From the cell containing the given text, extract its center point as [x, y] coordinate. 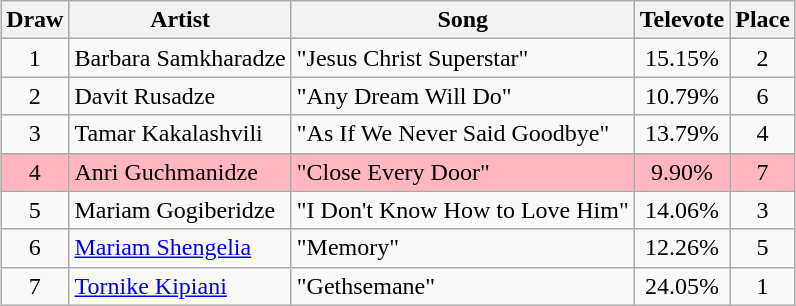
"Jesus Christ Superstar" [462, 58]
"Memory" [462, 248]
Anri Guchmanidze [180, 172]
12.26% [682, 248]
Mariam Gogiberidze [180, 210]
Mariam Shengelia [180, 248]
"Gethsemane" [462, 286]
Tamar Kakalashvili [180, 134]
"Any Dream Will Do" [462, 96]
Barbara Samkharadze [180, 58]
"I Don't Know How to Love Him" [462, 210]
Place [763, 20]
Davit Rusadze [180, 96]
Artist [180, 20]
13.79% [682, 134]
"As If We Never Said Goodbye" [462, 134]
24.05% [682, 286]
15.15% [682, 58]
Tornike Kipiani [180, 286]
9.90% [682, 172]
"Close Every Door" [462, 172]
Song [462, 20]
14.06% [682, 210]
10.79% [682, 96]
Televote [682, 20]
Draw [35, 20]
